Return (X, Y) of the center of cell containing provided text 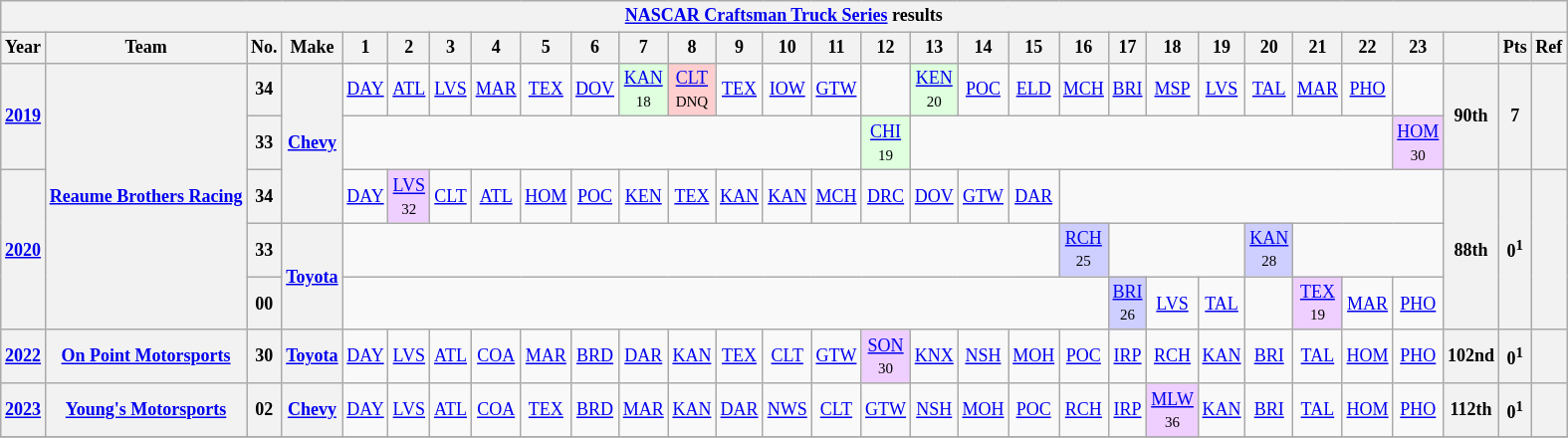
00 (265, 304)
11 (836, 48)
10 (786, 48)
ELD (1033, 90)
Year (24, 48)
2022 (24, 356)
22 (1368, 48)
2 (409, 48)
02 (265, 410)
112th (1471, 410)
KAN28 (1269, 250)
LVS32 (409, 196)
15 (1033, 48)
HOM30 (1418, 143)
8 (692, 48)
17 (1127, 48)
1 (365, 48)
Make (313, 48)
IOW (786, 90)
14 (984, 48)
16 (1084, 48)
KEN (643, 196)
CLTDNQ (692, 90)
Reaume Brothers Racing (145, 196)
SON30 (886, 356)
2020 (24, 249)
Pts (1515, 48)
On Point Motorsports (145, 356)
KEN20 (934, 90)
2023 (24, 410)
No. (265, 48)
12 (886, 48)
CHI19 (886, 143)
19 (1222, 48)
9 (740, 48)
4 (496, 48)
18 (1173, 48)
20 (1269, 48)
21 (1318, 48)
30 (265, 356)
102nd (1471, 356)
TEX19 (1318, 304)
Ref (1549, 48)
Young's Motorsports (145, 410)
6 (595, 48)
BRI26 (1127, 304)
23 (1418, 48)
2019 (24, 115)
5 (546, 48)
MSP (1173, 90)
13 (934, 48)
KNX (934, 356)
RCH25 (1084, 250)
DRC (886, 196)
NASCAR Craftsman Truck Series results (784, 16)
KAN18 (643, 90)
Team (145, 48)
88th (1471, 249)
3 (451, 48)
NWS (786, 410)
90th (1471, 115)
MLW36 (1173, 410)
